Locate the cell with the specified text and output its (x, y) center coordinate. 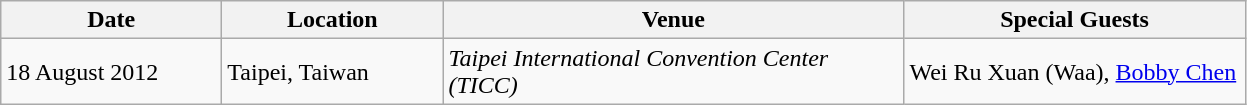
Location (332, 20)
Venue (674, 20)
Taipei, Taiwan (332, 72)
Date (112, 20)
18 August 2012 (112, 72)
Wei Ru Xuan (Waa), Bobby Chen (1074, 72)
Taipei International Convention Center (TICC) (674, 72)
Special Guests (1074, 20)
